Identify which cell holds the provided text, then report its (X, Y) central coordinate. 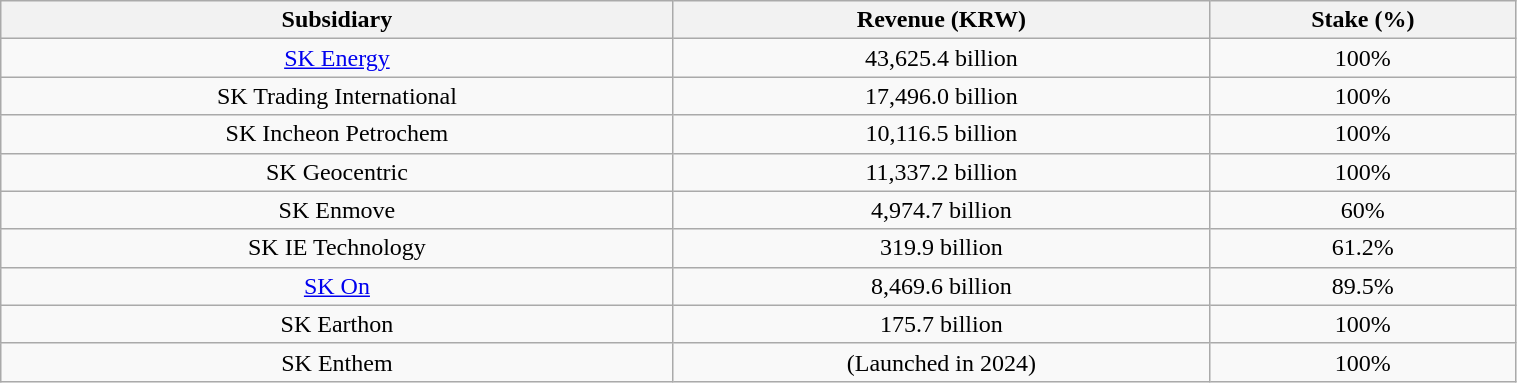
61.2% (1363, 248)
SK Trading International (337, 96)
SK Incheon Petrochem (337, 134)
SK Geocentric (337, 172)
SK IE Technology (337, 248)
175.7 billion (942, 324)
4,974.7 billion (942, 210)
SK Earthon (337, 324)
89.5% (1363, 286)
11,337.2 billion (942, 172)
SK Enmove (337, 210)
60% (1363, 210)
SK Energy (337, 58)
8,469.6 billion (942, 286)
Subsidiary (337, 20)
319.9 billion (942, 248)
Revenue (KRW) (942, 20)
Stake (%) (1363, 20)
(Launched in 2024) (942, 362)
SK On (337, 286)
17,496.0 billion (942, 96)
43,625.4 billion (942, 58)
10,116.5 billion (942, 134)
SK Enthem (337, 362)
